Return the (x, y) coordinate for the center point of the cell that contains the specified text.  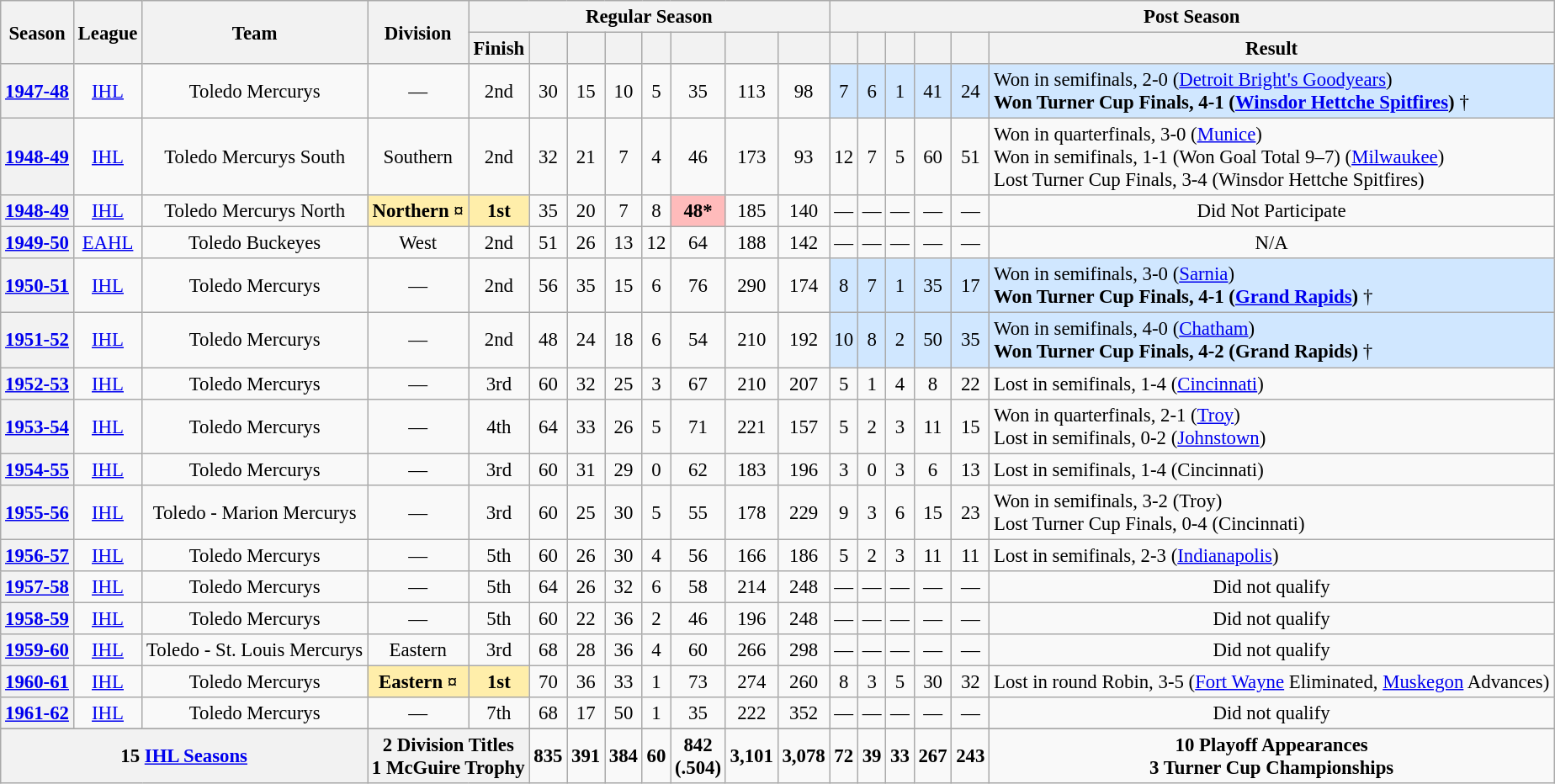
Won in semifinals, 4-0 (Chatham)Won Turner Cup Finals, 4-2 (Grand Rapids) † (1272, 340)
21 (586, 157)
West (418, 243)
Finish (499, 49)
55 (698, 511)
Division (418, 32)
260 (804, 681)
842(.504) (698, 757)
2 Division Titles1 McGuire Trophy (448, 757)
Toledo Mercurys North (255, 211)
185 (751, 211)
58 (698, 587)
4th (499, 426)
1952-53 (37, 384)
15 IHL Seasons (184, 757)
290 (751, 286)
1955-56 (37, 511)
1958-59 (37, 618)
10 Playoff Appearances3 Turner Cup Championships (1272, 757)
352 (804, 713)
384 (624, 757)
48* (698, 211)
Won in semifinals, 3-0 (Sarnia)Won Turner Cup Finals, 4-1 (Grand Rapids) † (1272, 286)
183 (751, 469)
N/A (1272, 243)
1956-57 (37, 555)
Won in quarterfinals, 3-0 (Munice)Won in semifinals, 1-1 (Won Goal Total 9–7) (Milwaukee)Lost Turner Cup Finals, 3-4 (Winsdor Hettche Spitfires) (1272, 157)
Toledo Buckeyes (255, 243)
54 (698, 340)
29 (624, 469)
3,101 (751, 757)
League (108, 32)
1947-48 (37, 91)
73 (698, 681)
391 (586, 757)
142 (804, 243)
192 (804, 340)
93 (804, 157)
173 (751, 157)
835 (549, 757)
7th (499, 713)
Post Season (1191, 17)
1951-52 (37, 340)
Southern (418, 157)
1961-62 (37, 713)
Toledo - Marion Mercurys (255, 511)
Northern ¤ (418, 211)
274 (751, 681)
243 (971, 757)
1957-58 (37, 587)
39 (872, 757)
70 (549, 681)
76 (698, 286)
28 (586, 650)
31 (586, 469)
174 (804, 286)
Lost in round Robin, 3-5 (Fort Wayne Eliminated, Muskegon Advances) (1272, 681)
298 (804, 650)
Result (1272, 49)
1953-54 (37, 426)
3,078 (804, 757)
157 (804, 426)
23 (971, 511)
140 (804, 211)
72 (843, 757)
Did Not Participate (1272, 211)
62 (698, 469)
1959-60 (37, 650)
166 (751, 555)
Won in semifinals, 3-2 (Troy)Lost Turner Cup Finals, 0-4 (Cincinnati) (1272, 511)
Lost in semifinals, 2-3 (Indianapolis) (1272, 555)
20 (586, 211)
113 (751, 91)
178 (751, 511)
Won in semifinals, 2-0 (Detroit Bright's Goodyears)Won Turner Cup Finals, 4-1 (Winsdor Hettche Spitfires) † (1272, 91)
48 (549, 340)
71 (698, 426)
Toledo Mercurys South (255, 157)
207 (804, 384)
214 (751, 587)
Team (255, 32)
1950-51 (37, 286)
9 (843, 511)
Eastern ¤ (418, 681)
186 (804, 555)
18 (624, 340)
Toledo - St. Louis Mercurys (255, 650)
Season (37, 32)
221 (751, 426)
1949-50 (37, 243)
41 (932, 91)
67 (698, 384)
267 (932, 757)
Won in quarterfinals, 2-1 (Troy)Lost in semifinals, 0-2 (Johnstown) (1272, 426)
188 (751, 243)
EAHL (108, 243)
Eastern (418, 650)
1960-61 (37, 681)
1954-55 (37, 469)
229 (804, 511)
Regular Season (650, 17)
98 (804, 91)
222 (751, 713)
266 (751, 650)
